Determine the (x, y) coordinate at the center of the cell enclosing the given text.  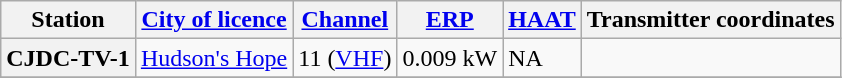
ERP (450, 20)
Hudson's Hope (214, 58)
CJDC-TV-1 (68, 58)
11 (VHF) (345, 58)
Channel (345, 20)
HAAT (542, 20)
Station (68, 20)
Transmitter coordinates (710, 20)
NA (542, 58)
City of licence (214, 20)
0.009 kW (450, 58)
